Identify which cell holds the provided text, then report its [X, Y] central coordinate. 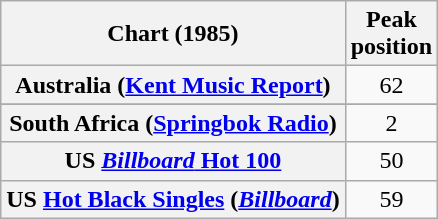
Chart (1985) [173, 34]
Australia (Kent Music Report) [173, 85]
50 [391, 161]
US Billboard Hot 100 [173, 161]
62 [391, 85]
South Africa (Springbok Radio) [173, 123]
US Hot Black Singles (Billboard) [173, 199]
2 [391, 123]
Peakposition [391, 34]
59 [391, 199]
